Locate the cell with the specified text and output its (x, y) center coordinate. 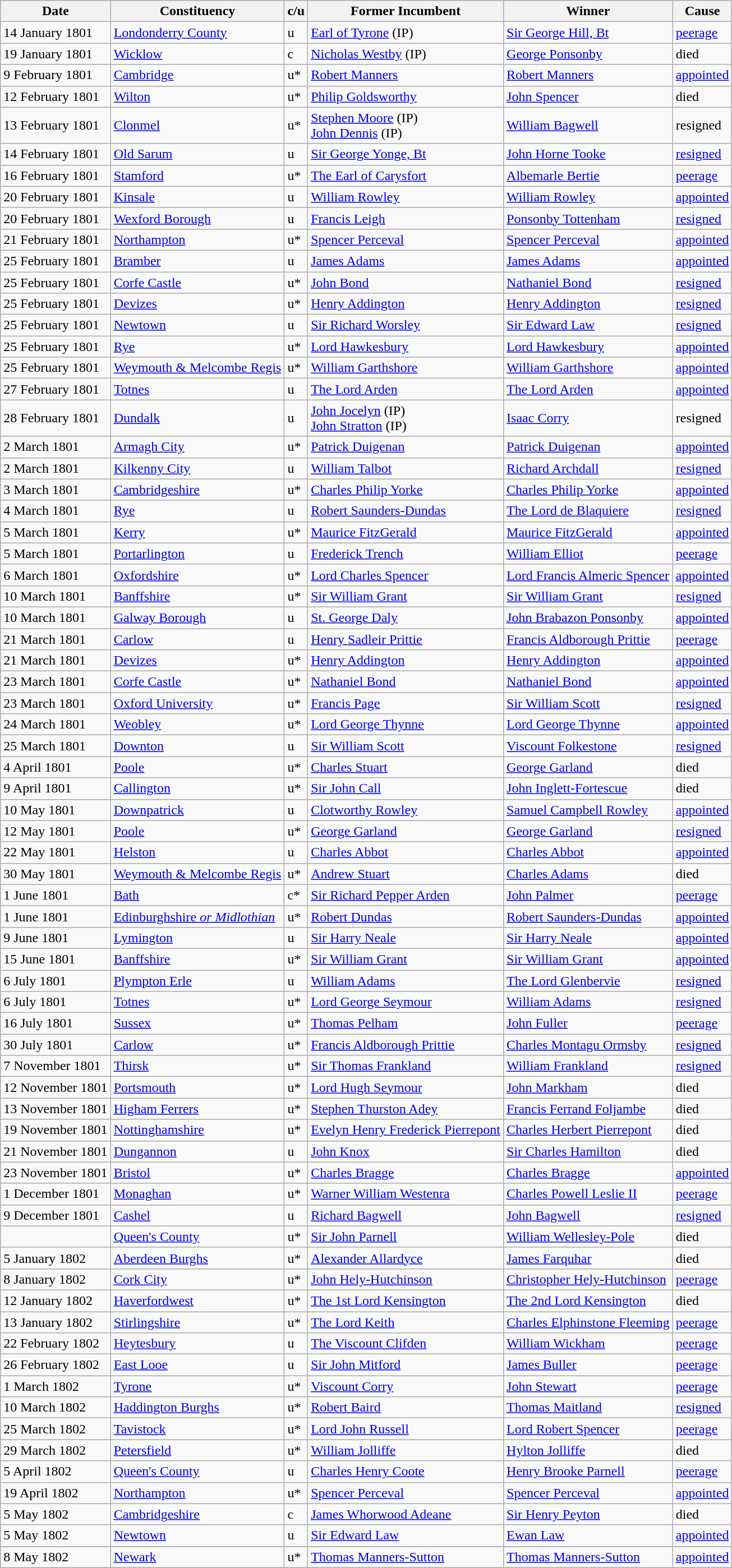
Tyrone (197, 1386)
Cause (702, 11)
19 April 1802 (56, 1493)
Sir John Parnell (406, 1237)
25 March 1802 (56, 1429)
Newark (197, 1557)
5 January 1802 (56, 1258)
12 February 1801 (56, 96)
Galway Borough (197, 617)
Sir Henry Peyton (588, 1514)
The Viscount Clifden (406, 1344)
Henry Sadleir Prittie (406, 639)
Lord Francis Almeric Spencer (588, 575)
Sir Richard Pepper Arden (406, 895)
Robert Dundas (406, 916)
26 February 1802 (56, 1365)
Warner William Westenra (406, 1194)
Bramber (197, 261)
21 November 1801 (56, 1151)
Portarlington (197, 554)
10 May 1801 (56, 810)
Thirsk (197, 1066)
Stephen Moore (IP)John Dennis (IP) (406, 126)
28 February 1801 (56, 418)
The 2nd Lord Kensington (588, 1300)
John Stewart (588, 1386)
Kerry (197, 532)
John Markham (588, 1087)
19 January 1801 (56, 54)
15 June 1801 (56, 959)
21 February 1801 (56, 239)
East Looe (197, 1365)
Stirlingshire (197, 1322)
Constituency (197, 11)
William Wellesley-Pole (588, 1237)
Bristol (197, 1173)
13 February 1801 (56, 126)
The 1st Lord Kensington (406, 1300)
Wilton (197, 96)
Old Sarum (197, 154)
Christopher Hely-Hutchinson (588, 1279)
9 June 1801 (56, 938)
Charles Elphinstone Fleeming (588, 1322)
The Lord de Blaquiere (588, 511)
c* (296, 895)
Lord Robert Spencer (588, 1429)
Downton (197, 746)
Stephen Thurston Adey (406, 1109)
James Farquhar (588, 1258)
Tavistock (197, 1429)
8 May 1802 (56, 1557)
Clonmel (197, 126)
Andrew Stuart (406, 874)
Former Incumbent (406, 11)
Charles Stuart (406, 767)
Sir John Mitford (406, 1365)
7 November 1801 (56, 1066)
16 July 1801 (56, 1023)
Nicholas Westby (IP) (406, 54)
12 January 1802 (56, 1300)
John Horne Tooke (588, 154)
Kilkenny City (197, 468)
Sir George Hill, Bt (588, 33)
St. George Daly (406, 617)
Helston (197, 852)
22 February 1802 (56, 1344)
Evelyn Henry Frederick Pierrepont (406, 1130)
Oxfordshire (197, 575)
Francis Page (406, 703)
16 February 1801 (56, 176)
Weobley (197, 725)
William Bagwell (588, 126)
Lord George Seymour (406, 1002)
Charles Powell Leslie II (588, 1194)
12 May 1801 (56, 831)
Lymington (197, 938)
Richard Archdall (588, 468)
Haverfordwest (197, 1300)
Charles Montagu Ormsby (588, 1045)
James Buller (588, 1365)
William Jolliffe (406, 1450)
Armagh City (197, 447)
Earl of Tyrone (IP) (406, 33)
Francis Ferrand Foljambe (588, 1109)
5 April 1802 (56, 1472)
William Wickham (588, 1344)
Albemarle Bertie (588, 176)
John Jocelyn (IP)John Stratton (IP) (406, 418)
13 November 1801 (56, 1109)
Cork City (197, 1279)
Oxford University (197, 703)
Haddington Burghs (197, 1408)
14 February 1801 (56, 154)
The Lord Glenbervie (588, 981)
Henry Brooke Parnell (588, 1472)
Richard Bagwell (406, 1215)
Winner (588, 11)
Philip Goldsworthy (406, 96)
Cambridge (197, 75)
Bath (197, 895)
Stamford (197, 176)
13 January 1802 (56, 1322)
Londonderry County (197, 33)
22 May 1801 (56, 852)
Viscount Folkestone (588, 746)
William Frankland (588, 1066)
James Whorwood Adeane (406, 1514)
Dundalk (197, 418)
Frederick Trench (406, 554)
Lord Charles Spencer (406, 575)
Alexander Allardyce (406, 1258)
Sussex (197, 1023)
John Knox (406, 1151)
Sir John Call (406, 788)
Charles Adams (588, 874)
The Lord Keith (406, 1322)
Ponsonby Tottenham (588, 218)
Plympton Erle (197, 981)
29 March 1802 (56, 1450)
John Inglett-Fortescue (588, 788)
Downpatrick (197, 810)
John Bond (406, 282)
Portsmouth (197, 1087)
Cashel (197, 1215)
Monaghan (197, 1194)
Callington (197, 788)
Viscount Corry (406, 1386)
John Hely-Hutchinson (406, 1279)
Heytesbury (197, 1344)
Date (56, 11)
George Ponsonby (588, 54)
William Talbot (406, 468)
Edinburghshire or Midlothian (197, 916)
John Brabazon Ponsonby (588, 617)
Thomas Maitland (588, 1408)
John Fuller (588, 1023)
The Earl of Carysfort (406, 176)
Robert Baird (406, 1408)
25 March 1801 (56, 746)
Higham Ferrers (197, 1109)
Dungannon (197, 1151)
William Elliot (588, 554)
1 December 1801 (56, 1194)
John Bagwell (588, 1215)
John Palmer (588, 895)
Wicklow (197, 54)
Clotworthy Rowley (406, 810)
Lord John Russell (406, 1429)
Francis Leigh (406, 218)
9 February 1801 (56, 75)
30 July 1801 (56, 1045)
4 April 1801 (56, 767)
1 March 1802 (56, 1386)
Sir Charles Hamilton (588, 1151)
Sir Thomas Frankland (406, 1066)
Charles Henry Coote (406, 1472)
24 March 1801 (56, 725)
John Spencer (588, 96)
Samuel Campbell Rowley (588, 810)
19 November 1801 (56, 1130)
Charles Herbert Pierrepont (588, 1130)
12 November 1801 (56, 1087)
23 November 1801 (56, 1173)
Wexford Borough (197, 218)
Sir Richard Worsley (406, 325)
9 December 1801 (56, 1215)
Thomas Pelham (406, 1023)
6 March 1801 (56, 575)
Hylton Jolliffe (588, 1450)
Aberdeen Burghs (197, 1258)
27 February 1801 (56, 389)
30 May 1801 (56, 874)
8 January 1802 (56, 1279)
Petersfield (197, 1450)
Isaac Corry (588, 418)
3 March 1801 (56, 490)
Kinsale (197, 197)
14 January 1801 (56, 33)
Nottinghamshire (197, 1130)
9 April 1801 (56, 788)
4 March 1801 (56, 511)
Lord Hugh Seymour (406, 1087)
c/u (296, 11)
10 March 1802 (56, 1408)
Ewan Law (588, 1535)
Sir George Yonge, Bt (406, 154)
